Capture the cell that displays the provided text and extract its [x, y] central coordinate. 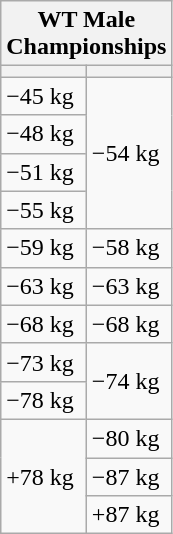
−51 kg [44, 172]
−74 kg [129, 381]
−78 kg [44, 400]
+87 kg [129, 515]
−54 kg [129, 153]
WT MaleChampionships [86, 34]
−73 kg [44, 362]
−87 kg [129, 477]
+78 kg [44, 476]
−45 kg [44, 96]
−58 kg [129, 248]
−80 kg [129, 438]
−59 kg [44, 248]
−55 kg [44, 210]
−48 kg [44, 134]
